Return (X, Y) of the center of cell containing provided text 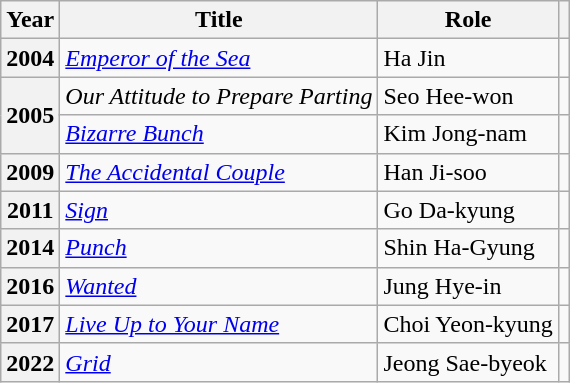
2011 (30, 210)
2017 (30, 324)
Choi Yeon-kyung (468, 324)
Punch (219, 248)
Our Attitude to Prepare Parting (219, 96)
2016 (30, 286)
Bizarre Bunch (219, 134)
Go Da-kyung (468, 210)
Kim Jong-nam (468, 134)
2005 (30, 115)
Live Up to Your Name (219, 324)
Ha Jin (468, 58)
Title (219, 20)
Jung Hye-in (468, 286)
Wanted (219, 286)
Shin Ha-Gyung (468, 248)
Role (468, 20)
Year (30, 20)
Sign (219, 210)
Jeong Sae-byeok (468, 362)
The Accidental Couple (219, 172)
Emperor of the Sea (219, 58)
2004 (30, 58)
Seo Hee-won (468, 96)
2022 (30, 362)
Han Ji-soo (468, 172)
2009 (30, 172)
2014 (30, 248)
Grid (219, 362)
